From the cell containing the given text, extract its center point as [x, y] coordinate. 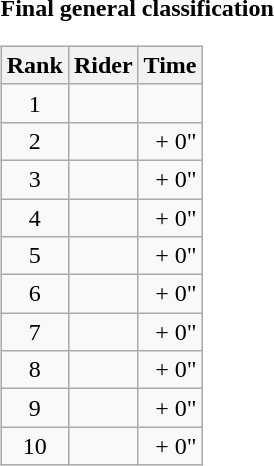
Time [170, 65]
Rider [103, 65]
3 [34, 179]
7 [34, 332]
9 [34, 408]
6 [34, 294]
10 [34, 446]
Rank [34, 65]
1 [34, 103]
5 [34, 256]
8 [34, 370]
4 [34, 217]
2 [34, 141]
